Detect which cell encompasses the target text, then output its [X, Y] center coordinate. 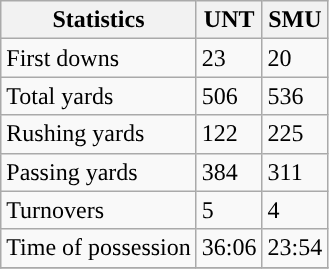
Passing yards [99, 172]
Total yards [99, 96]
Turnovers [99, 210]
36:06 [229, 248]
23 [229, 58]
506 [229, 96]
536 [295, 96]
20 [295, 58]
Rushing yards [99, 134]
225 [295, 134]
5 [229, 210]
4 [295, 210]
23:54 [295, 248]
Statistics [99, 20]
Time of possession [99, 248]
UNT [229, 20]
384 [229, 172]
SMU [295, 20]
122 [229, 134]
311 [295, 172]
First downs [99, 58]
